Locate the cell with the specified text and output its [x, y] center coordinate. 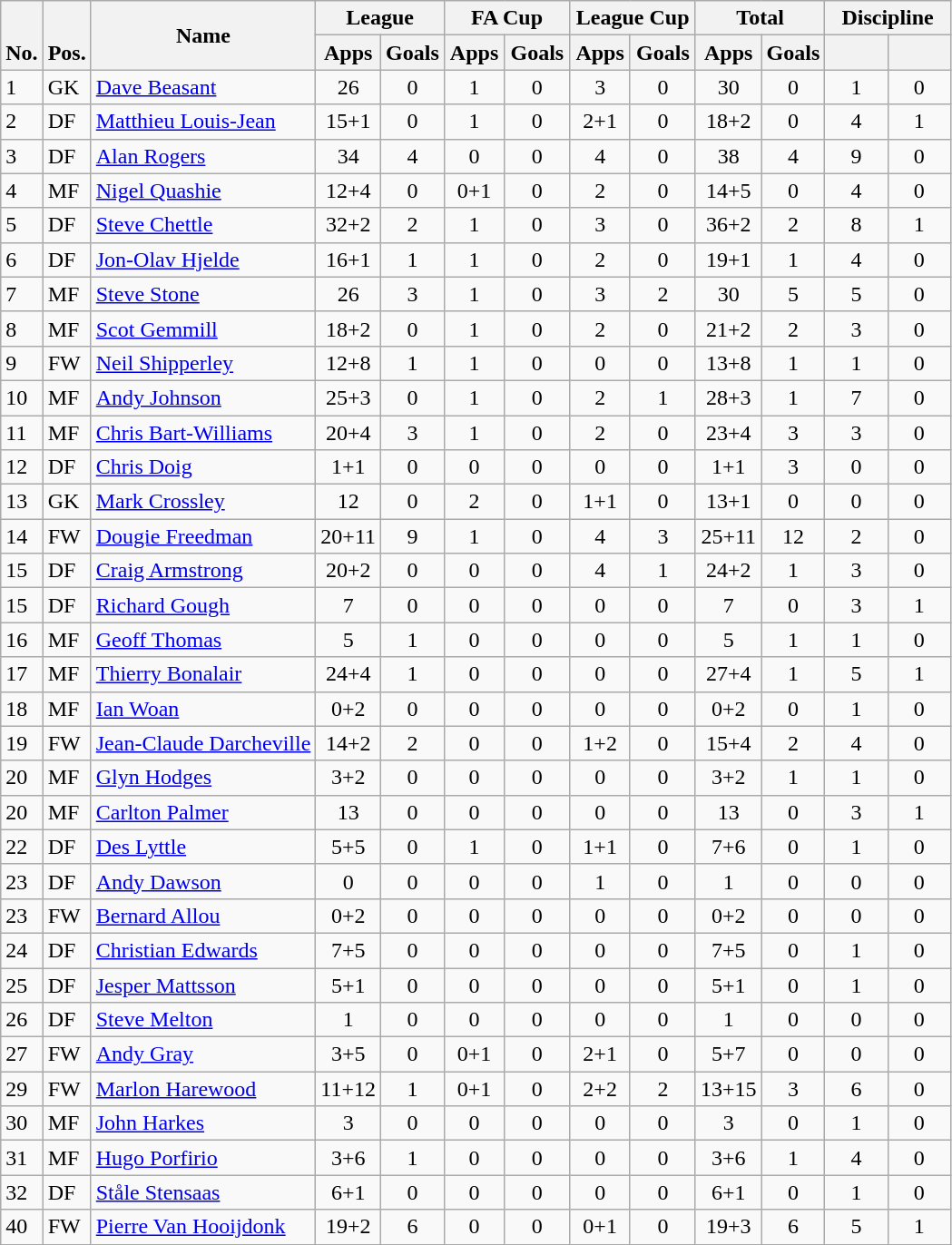
25+3 [348, 397]
Pierre Van Hooijdonk [203, 1227]
23+4 [728, 433]
Alan Rogers [203, 156]
25 [22, 985]
40 [22, 1227]
19+2 [348, 1227]
Jesper Mattsson [203, 985]
Steve Chettle [203, 225]
20+2 [348, 571]
13+1 [728, 502]
John Harkes [203, 1123]
17 [22, 674]
Discipline [888, 18]
Christian Edwards [203, 950]
Carlton Palmer [203, 812]
24+4 [348, 674]
29 [22, 1089]
Andy Johnson [203, 397]
Des Lyttle [203, 847]
Pos. [67, 35]
12+4 [348, 191]
25+11 [728, 536]
Ian Woan [203, 709]
27 [22, 1054]
15+4 [728, 743]
27+4 [728, 674]
Neil Shipperley [203, 363]
14+5 [728, 191]
19+1 [728, 260]
No. [22, 35]
32+2 [348, 225]
Craig Armstrong [203, 571]
Marlon Harewood [203, 1089]
18 [22, 709]
19+3 [728, 1227]
24 [22, 950]
7+6 [728, 847]
38 [728, 156]
13+15 [728, 1089]
34 [348, 156]
20+4 [348, 433]
Jean-Claude Darcheville [203, 743]
Andy Gray [203, 1054]
14 [22, 536]
11 [22, 433]
28+3 [728, 397]
2+2 [601, 1089]
21+2 [728, 328]
36+2 [728, 225]
Richard Gough [203, 605]
Total [760, 18]
Nigel Quashie [203, 191]
FA Cup [506, 18]
Jon-Olav Hjelde [203, 260]
31 [22, 1158]
Thierry Bonalair [203, 674]
Dougie Freedman [203, 536]
32 [22, 1192]
10 [22, 397]
13+8 [728, 363]
League Cup [633, 18]
1+2 [601, 743]
Hugo Porfirio [203, 1158]
22 [22, 847]
11+12 [348, 1089]
Bernard Allou [203, 916]
Name [203, 35]
16+1 [348, 260]
24+2 [728, 571]
Matthieu Louis-Jean [203, 122]
5+7 [728, 1054]
Andy Dawson [203, 881]
Steve Stone [203, 294]
Dave Beasant [203, 87]
15+1 [348, 122]
3+5 [348, 1054]
Chris Bart-Williams [203, 433]
Mark Crossley [203, 502]
Scot Gemmill [203, 328]
Geoff Thomas [203, 640]
12+8 [348, 363]
Glyn Hodges [203, 778]
League [379, 18]
16 [22, 640]
Ståle Stensaas [203, 1192]
Steve Melton [203, 1020]
Chris Doig [203, 467]
14+2 [348, 743]
5+5 [348, 847]
20+11 [348, 536]
19 [22, 743]
